Locate the cell with the specified text and output its (x, y) center coordinate. 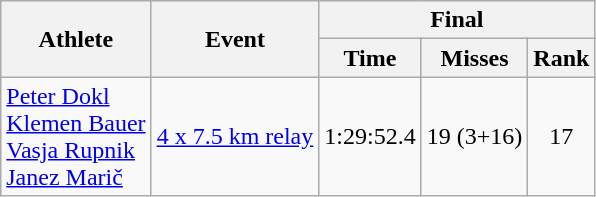
Final (457, 20)
4 x 7.5 km relay (235, 136)
Time (370, 58)
19 (3+16) (474, 136)
17 (562, 136)
1:29:52.4 (370, 136)
Event (235, 39)
Athlete (76, 39)
Rank (562, 58)
Misses (474, 58)
Peter DoklKlemen BauerVasja RupnikJanez Marič (76, 136)
